Identify which cell holds the provided text, then report its [X, Y] central coordinate. 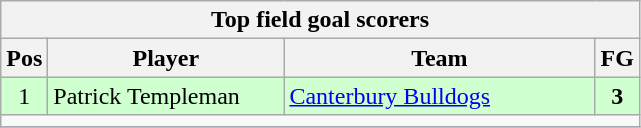
Team [440, 58]
Patrick Templeman [166, 96]
Pos [24, 58]
FG [617, 58]
3 [617, 96]
Player [166, 58]
Canterbury Bulldogs [440, 96]
1 [24, 96]
Top field goal scorers [320, 20]
